Return [X, Y] of the center of cell containing provided text 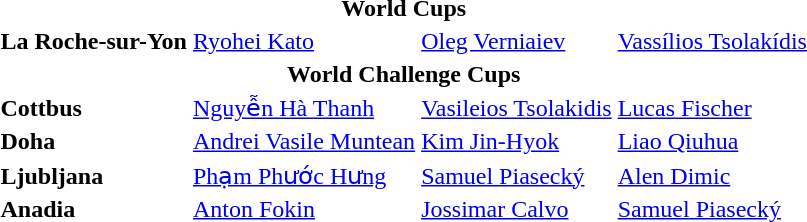
Samuel Piasecký [517, 176]
Phạm Phước Hưng [304, 176]
Vasileios Tsolakidis [517, 108]
Oleg Verniaiev [517, 41]
Ryohei Kato [304, 41]
Kim Jin-Hyok [517, 141]
Nguyễn Hà Thanh [304, 108]
Andrei Vasile Muntean [304, 141]
